Detect which cell encompasses the target text, then output its (x, y) center coordinate. 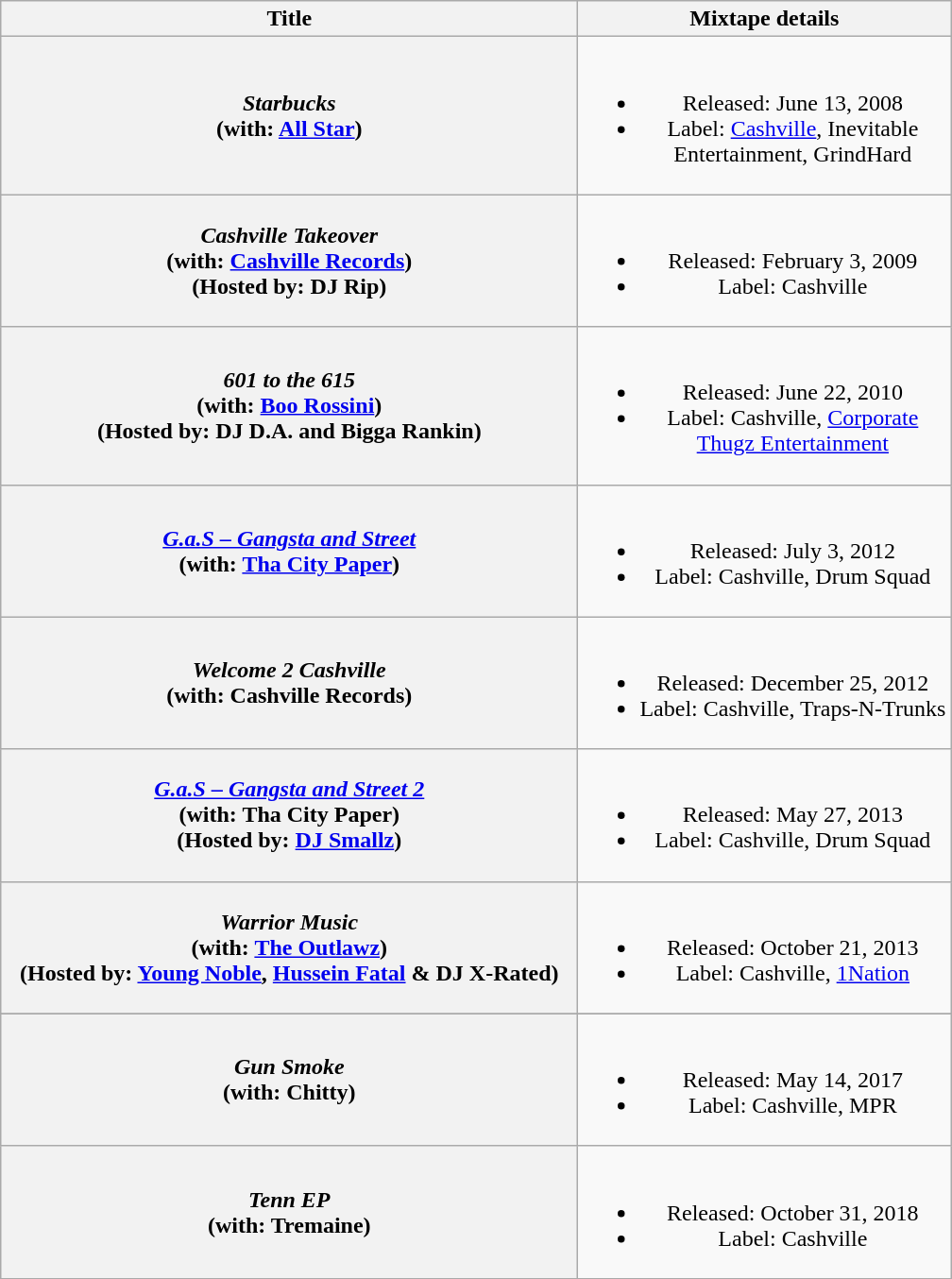
Released: October 21, 2013Label: Cashville, 1Nation (765, 947)
Mixtape details (765, 19)
Released: July 3, 2012Label: Cashville, Drum Squad (765, 551)
G.a.S – Gangsta and Street (with: Tha City Paper) (289, 551)
G.a.S – Gangsta and Street 2 (with: Tha City Paper)(Hosted by: DJ Smallz) (289, 815)
Title (289, 19)
Released: May 27, 2013Label: Cashville, Drum Squad (765, 815)
Warrior Music (with: The Outlawz)(Hosted by: Young Noble, Hussein Fatal & DJ X-Rated) (289, 947)
Released: June 13, 2008Label: Cashville, Inevitable Entertainment, GrindHard (765, 115)
Released: February 3, 2009Label: Cashville (765, 261)
Cashville Takeover (with: Cashville Records)(Hosted by: DJ Rip) (289, 261)
Released: May 14, 2017Label: Cashville, MPR (765, 1080)
Gun Smoke (with: Chitty) (289, 1080)
Released: December 25, 2012Label: Cashville, Traps-N-Trunks (765, 683)
Starbucks (with: All Star) (289, 115)
Welcome 2 Cashville (with: Cashville Records) (289, 683)
Tenn EP (with: Tremaine) (289, 1212)
601 to the 615 (with: Boo Rossini)(Hosted by: DJ D.A. and Bigga Rankin) (289, 406)
Released: June 22, 2010Label: Cashville, Corporate Thugz Entertainment (765, 406)
Released: October 31, 2018Label: Cashville (765, 1212)
